Return (X, Y) of the center of cell containing provided text 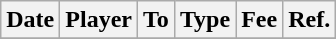
Date (30, 20)
To (156, 20)
Ref. (310, 20)
Type (204, 20)
Player (99, 20)
Fee (260, 20)
